Capture the cell that displays the provided text and extract its (x, y) central coordinate. 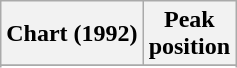
Chart (1992) (72, 34)
Peakposition (189, 34)
